Pinpoint the cell where the given text exists, returning its (x, y) midpoint coordinate. 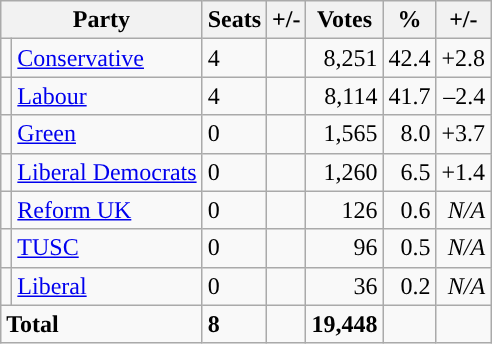
Labour (107, 96)
96 (344, 248)
Reform UK (107, 210)
Party (102, 20)
0.2 (410, 286)
42.4 (410, 58)
TUSC (107, 248)
8,251 (344, 58)
8,114 (344, 96)
Seats (234, 20)
19,448 (344, 324)
+3.7 (464, 134)
0.5 (410, 248)
Green (107, 134)
Liberal (107, 286)
6.5 (410, 172)
–2.4 (464, 96)
% (410, 20)
126 (344, 210)
1,260 (344, 172)
1,565 (344, 134)
0.6 (410, 210)
+1.4 (464, 172)
Total (102, 324)
Liberal Democrats (107, 172)
8 (234, 324)
+2.8 (464, 58)
Conservative (107, 58)
41.7 (410, 96)
Votes (344, 20)
8.0 (410, 134)
36 (344, 286)
